Capture the cell that displays the provided text and extract its (x, y) central coordinate. 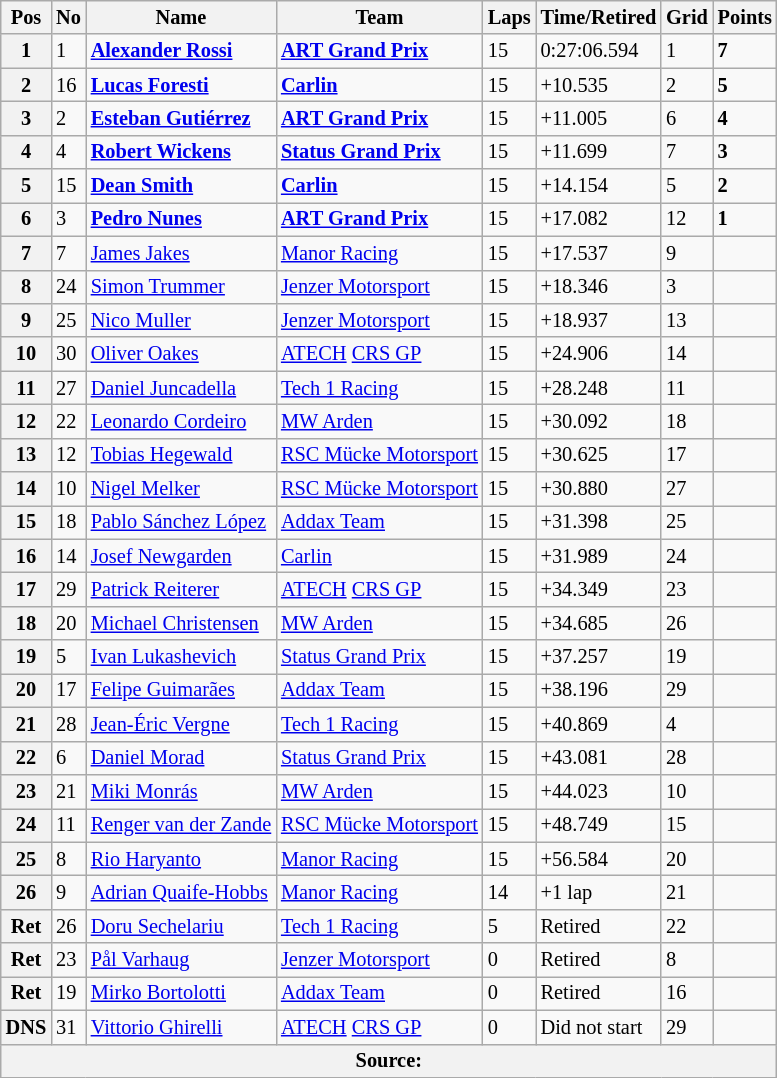
Felipe Guimarães (181, 690)
+17.082 (599, 219)
Adrian Quaife-Hobbs (181, 892)
Ivan Lukashevich (181, 657)
Renger van der Zande (181, 825)
+1 lap (599, 892)
Oliver Oakes (181, 354)
+48.749 (599, 825)
+43.081 (599, 758)
Mirko Bortolotti (181, 993)
+31.398 (599, 522)
Time/Retired (599, 17)
Rio Haryanto (181, 859)
+24.906 (599, 354)
Team (380, 17)
+37.257 (599, 657)
Grid (687, 17)
Pos (26, 17)
+11.699 (599, 152)
Pål Varhaug (181, 960)
DNS (26, 1027)
Nigel Melker (181, 489)
Josef Newgarden (181, 556)
30 (68, 354)
Pedro Nunes (181, 219)
+34.349 (599, 589)
Leonardo Cordeiro (181, 421)
+30.625 (599, 455)
+31.989 (599, 556)
+11.005 (599, 118)
31 (68, 1027)
Nico Muller (181, 320)
Daniel Morad (181, 758)
James Jakes (181, 253)
+34.685 (599, 623)
Alexander Rossi (181, 51)
Doru Sechelariu (181, 926)
Did not start (599, 1027)
Patrick Reiterer (181, 589)
0:27:06.594 (599, 51)
Esteban Gutiérrez (181, 118)
+38.196 (599, 690)
+56.584 (599, 859)
Daniel Juncadella (181, 388)
+28.248 (599, 388)
Michael Christensen (181, 623)
+44.023 (599, 791)
Laps (510, 17)
+30.880 (599, 489)
Pablo Sánchez López (181, 522)
Miki Monrás (181, 791)
Vittorio Ghirelli (181, 1027)
+40.869 (599, 724)
Robert Wickens (181, 152)
No (68, 17)
Simon Trummer (181, 287)
Source: (389, 1061)
Tobias Hegewald (181, 455)
+18.937 (599, 320)
+18.346 (599, 287)
+17.537 (599, 253)
+14.154 (599, 186)
+30.092 (599, 421)
Dean Smith (181, 186)
Points (745, 17)
Lucas Foresti (181, 85)
+10.535 (599, 85)
Name (181, 17)
Jean-Éric Vergne (181, 724)
